Pinpoint the cell where the given text exists, returning its (X, Y) midpoint coordinate. 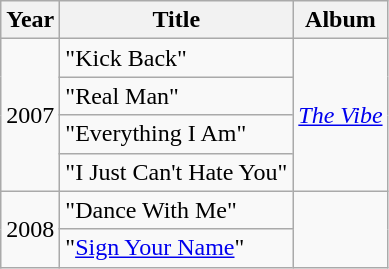
"Real Man" (176, 96)
"Kick Back" (176, 58)
"Sign Your Name" (176, 248)
2008 (30, 229)
2007 (30, 115)
"Dance With Me" (176, 210)
Album (340, 20)
Year (30, 20)
"Everything I Am" (176, 134)
Title (176, 20)
The Vibe (340, 115)
"I Just Can't Hate You" (176, 172)
